Provide the (X, Y) coordinate of the cell's center where the given text is located.  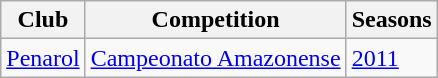
2011 (392, 58)
Club (43, 20)
Penarol (43, 58)
Seasons (392, 20)
Campeonato Amazonense (216, 58)
Competition (216, 20)
